Return the [X, Y] coordinate for the center point of the cell that contains the specified text.  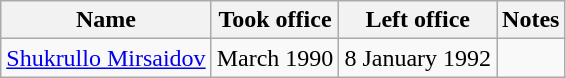
8 January 1992 [418, 58]
March 1990 [275, 58]
Shukrullo Mirsaidov [106, 58]
Took office [275, 20]
Left office [418, 20]
Name [106, 20]
Notes [531, 20]
